Find where the given text appears and provide that cell's center as (X, Y) coordinate. 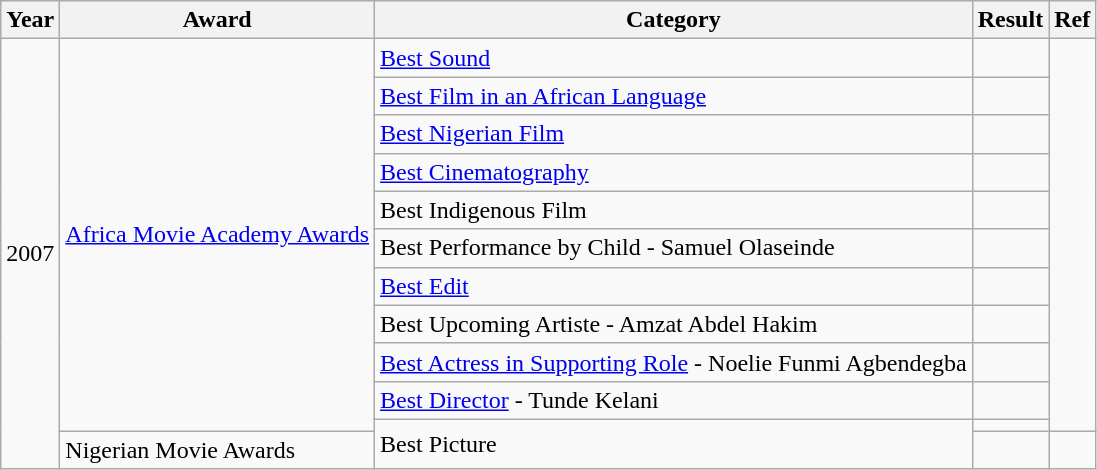
Result (1010, 20)
Best Director - Tunde Kelani (674, 400)
Best Film in an African Language (674, 96)
Category (674, 20)
Best Nigerian Film (674, 134)
Nigerian Movie Awards (218, 449)
2007 (30, 254)
Best Indigenous Film (674, 210)
Award (218, 20)
Best Edit (674, 286)
Year (30, 20)
Best Upcoming Artiste - Amzat Abdel Hakim (674, 324)
Best Cinematography (674, 172)
Best Picture (674, 444)
Best Actress in Supporting Role - Noelie Funmi Agbendegba (674, 362)
Ref (1072, 20)
Best Performance by Child - Samuel Olaseinde (674, 248)
Africa Movie Academy Awards (218, 235)
Best Sound (674, 58)
